For the text-containing cell, return its midpoint in (X, Y) coordinate format. 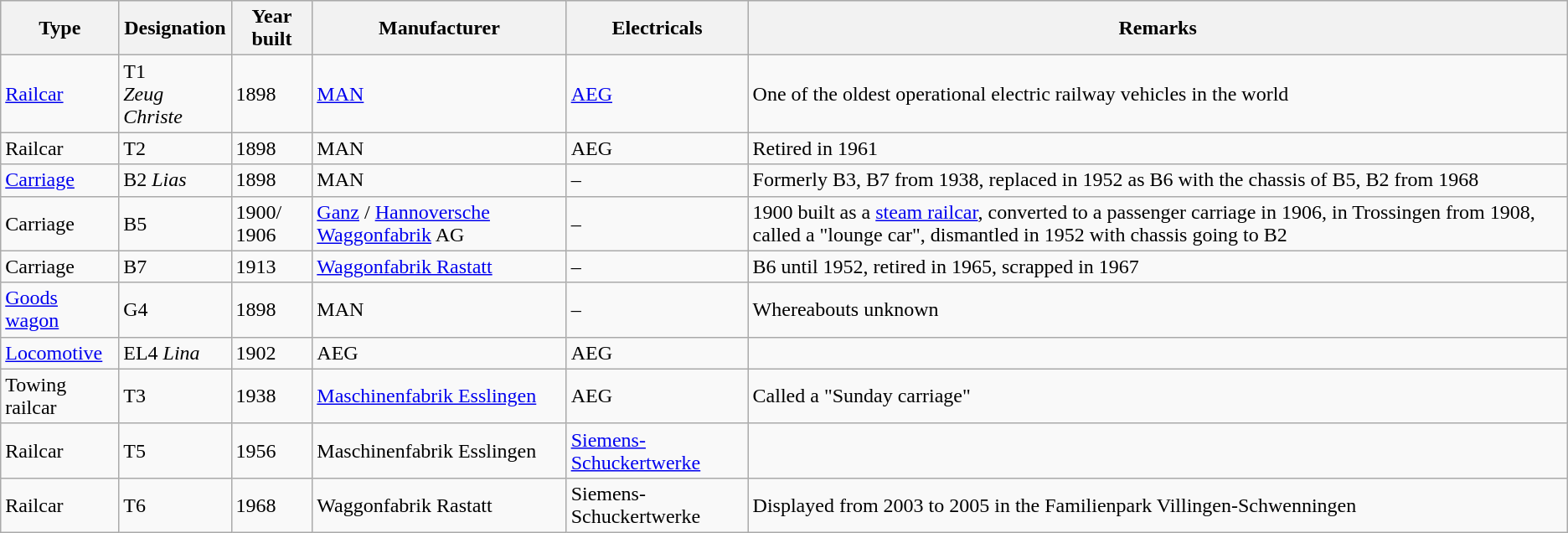
1913 (271, 266)
Type (60, 28)
Remarks (1158, 28)
1902 (271, 353)
Towing railcar (60, 396)
Retired in 1961 (1158, 148)
Ganz / Hannoversche Waggonfabrik AG (439, 223)
T1Zeug Christe (175, 94)
Goods wagon (60, 310)
T5 (175, 451)
B5 (175, 223)
B7 (175, 266)
T3 (175, 396)
B2 Lias (175, 180)
Displayed from 2003 to 2005 in the Familienpark Villingen-Schwenningen (1158, 505)
Electricals (657, 28)
1900/ 1906 (271, 223)
G4 (175, 310)
B6 until 1952, retired in 1965, scrapped in 1967 (1158, 266)
1956 (271, 451)
Designation (175, 28)
T2 (175, 148)
Called a "Sunday carriage" (1158, 396)
1968 (271, 505)
T6 (175, 505)
Year built (271, 28)
Formerly B3, B7 from 1938, replaced in 1952 as B6 with the chassis of B5, B2 from 1968 (1158, 180)
EL4 Lina (175, 353)
One of the oldest operational electric railway vehicles in the world (1158, 94)
Manufacturer (439, 28)
Locomotive (60, 353)
Whereabouts unknown (1158, 310)
1938 (271, 396)
